Find where the given text appears and provide that cell's center as [X, Y] coordinate. 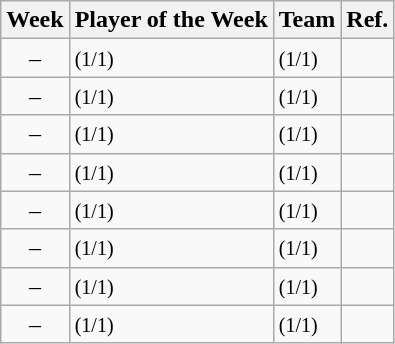
Ref. [368, 20]
Player of the Week [171, 20]
Week [35, 20]
Team [307, 20]
